For the text-containing cell, return its midpoint in [X, Y] coordinate format. 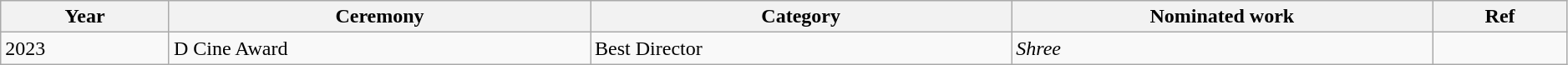
Ref [1500, 17]
Best Director [801, 48]
Year [85, 17]
2023 [85, 48]
Nominated work [1222, 17]
D Cine Award [379, 48]
Shree [1222, 48]
Ceremony [379, 17]
Category [801, 17]
